Scan for the cell matching the given text and deliver its [x, y] coordinate at center. 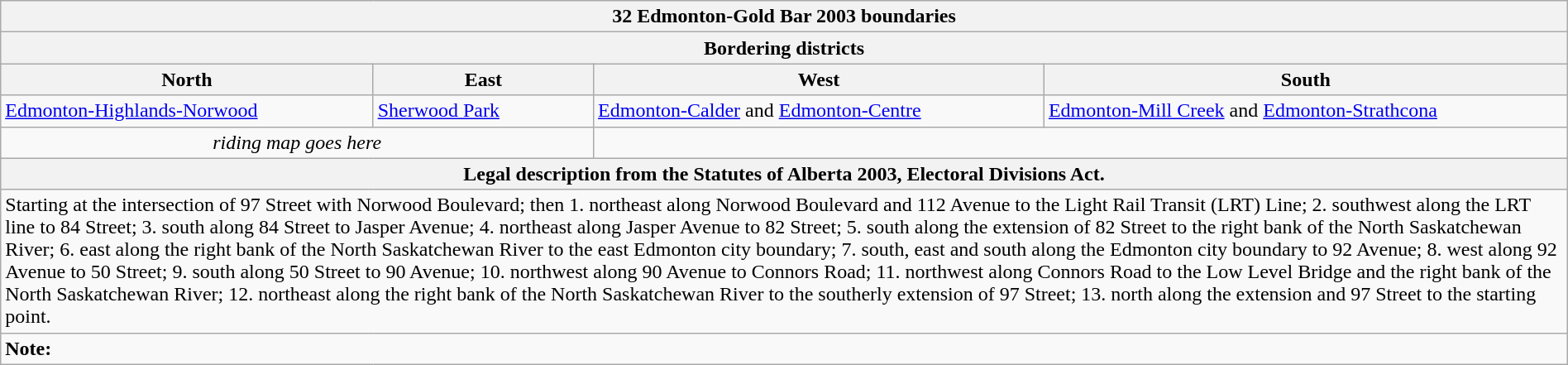
South [1305, 79]
Sherwood Park [483, 111]
riding map goes here [298, 142]
32 Edmonton-Gold Bar 2003 boundaries [784, 17]
Edmonton-Highlands-Norwood [187, 111]
West [819, 79]
Legal description from the Statutes of Alberta 2003, Electoral Divisions Act. [784, 174]
North [187, 79]
Edmonton-Calder and Edmonton-Centre [819, 111]
East [483, 79]
Edmonton-Mill Creek and Edmonton-Strathcona [1305, 111]
Bordering districts [784, 48]
Note: [784, 348]
